Provide the [X, Y] coordinate of the cell's center where the given text is located.  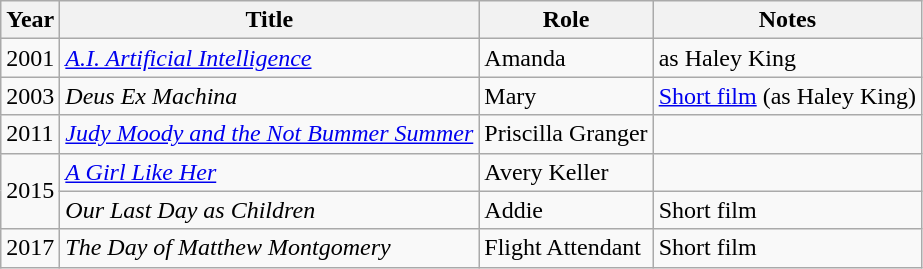
Avery Keller [566, 172]
A.I. Artificial Intelligence [270, 58]
Priscilla Granger [566, 134]
Notes [787, 20]
Addie [566, 210]
Mary [566, 96]
2015 [30, 191]
Role [566, 20]
2011 [30, 134]
Title [270, 20]
Amanda [566, 58]
as Haley King [787, 58]
2003 [30, 96]
Deus Ex Machina [270, 96]
2017 [30, 248]
Our Last Day as Children [270, 210]
Judy Moody and the Not Bummer Summer [270, 134]
Flight Attendant [566, 248]
Year [30, 20]
The Day of Matthew Montgomery [270, 248]
A Girl Like Her [270, 172]
2001 [30, 58]
Short film (as Haley King) [787, 96]
